Search for the cell housing the specified text and yield its (X, Y) center coordinate. 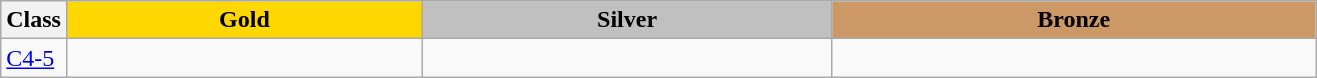
Class (34, 20)
Silver (626, 20)
Bronze (1074, 20)
Gold (244, 20)
C4-5 (34, 58)
